Pinpoint the cell where the given text exists, returning its [x, y] midpoint coordinate. 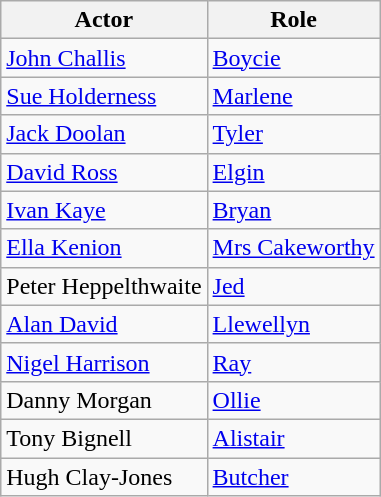
Tyler [294, 134]
David Ross [104, 172]
Mrs Cakeworthy [294, 248]
Actor [104, 20]
Role [294, 20]
Alistair [294, 438]
Nigel Harrison [104, 362]
Jed [294, 286]
Elgin [294, 172]
Llewellyn [294, 324]
Ray [294, 362]
Ivan Kaye [104, 210]
Alan David [104, 324]
John Challis [104, 58]
Peter Heppelthwaite [104, 286]
Ollie [294, 400]
Danny Morgan [104, 400]
Butcher [294, 477]
Jack Doolan [104, 134]
Sue Holderness [104, 96]
Tony Bignell [104, 438]
Bryan [294, 210]
Boycie [294, 58]
Hugh Clay-Jones [104, 477]
Ella Kenion [104, 248]
Marlene [294, 96]
